Find where the given text appears and provide that cell's center as [X, Y] coordinate. 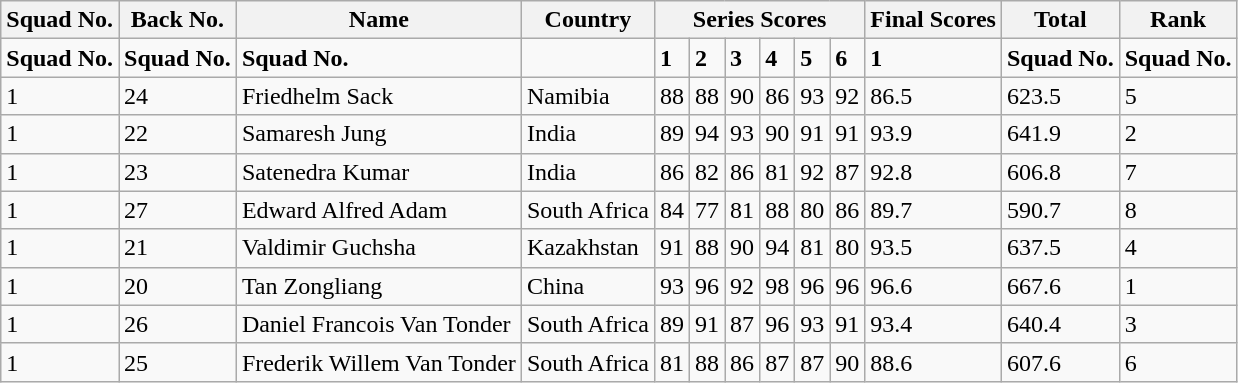
606.8 [1060, 172]
89.7 [934, 210]
7 [1178, 172]
Rank [1178, 20]
637.5 [1060, 248]
Frederik Willem Van Tonder [378, 362]
Edward Alfred Adam [378, 210]
88.6 [934, 362]
Valdimir Guchsha [378, 248]
96.6 [934, 286]
26 [178, 324]
93.4 [934, 324]
641.9 [1060, 134]
24 [178, 96]
23 [178, 172]
77 [708, 210]
8 [1178, 210]
Satenedra Kumar [378, 172]
Country [588, 20]
Back No. [178, 20]
92.8 [934, 172]
98 [778, 286]
640.4 [1060, 324]
Friedhelm Sack [378, 96]
623.5 [1060, 96]
93.5 [934, 248]
86.5 [934, 96]
Kazakhstan [588, 248]
Total [1060, 20]
21 [178, 248]
84 [672, 210]
25 [178, 362]
Tan Zongliang [378, 286]
Name [378, 20]
27 [178, 210]
607.6 [1060, 362]
Final Scores [934, 20]
China [588, 286]
20 [178, 286]
Series Scores [759, 20]
590.7 [1060, 210]
82 [708, 172]
Daniel Francois Van Tonder [378, 324]
Namibia [588, 96]
667.6 [1060, 286]
93.9 [934, 134]
22 [178, 134]
Samaresh Jung [378, 134]
